Find where the given text appears and provide that cell's center as (X, Y) coordinate. 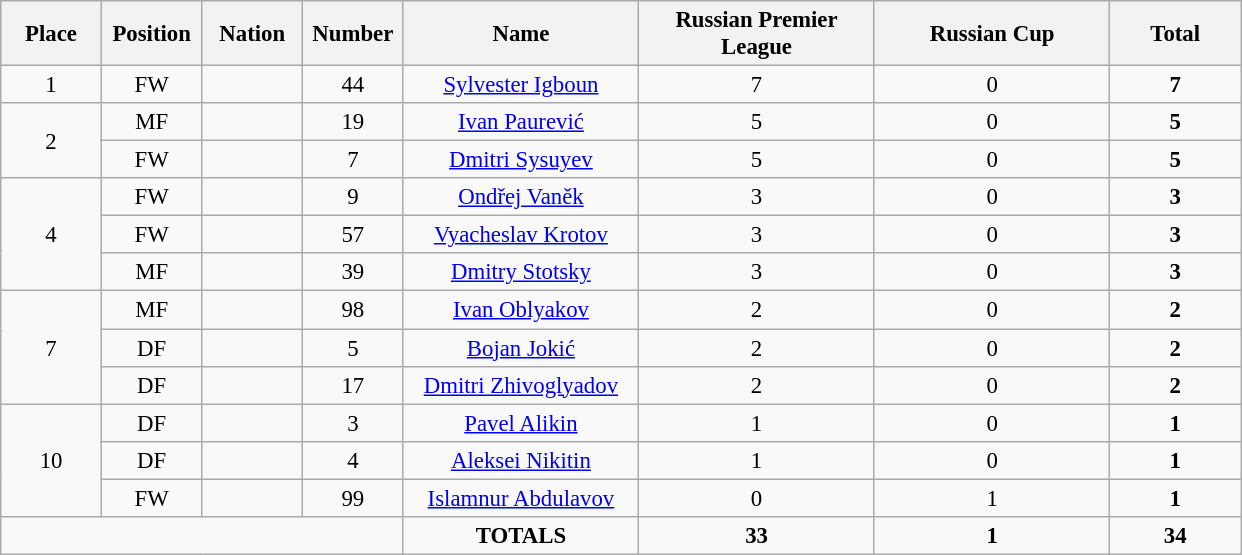
Dmitri Sysuyev (521, 160)
TOTALS (521, 536)
Ivan Oblyakov (521, 310)
Position (152, 34)
Dmitry Stotsky (521, 273)
Dmitri Zhivoglyadov (521, 385)
Russian Premier League (757, 34)
Islamnur Abdulavov (521, 498)
Nation (252, 34)
34 (1176, 536)
10 (52, 460)
57 (354, 235)
Pavel Alikin (521, 423)
Aleksei Nikitin (521, 460)
Bojan Jokić (521, 348)
Vyacheslav Krotov (521, 235)
Ondřej Vaněk (521, 197)
Ivan Paurević (521, 122)
19 (354, 122)
44 (354, 85)
39 (354, 273)
9 (354, 197)
Name (521, 34)
Total (1176, 34)
Number (354, 34)
Russian Cup (992, 34)
99 (354, 498)
Sylvester Igboun (521, 85)
Place (52, 34)
98 (354, 310)
17 (354, 385)
33 (757, 536)
